Extract the (X, Y) coordinate from the center of the cell holding the provided text.  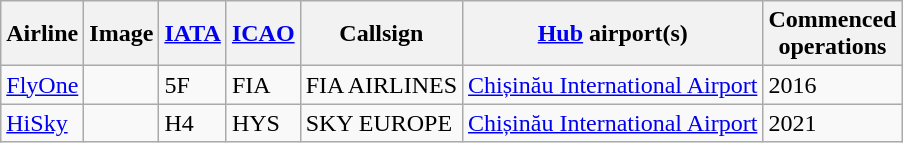
FIA (263, 85)
Commencedoperations (832, 34)
H4 (193, 123)
Hub airport(s) (613, 34)
HiSky (42, 123)
Airline (42, 34)
Image (122, 34)
ICAO (263, 34)
5F (193, 85)
FIA AIRLINES (381, 85)
2021 (832, 123)
Callsign (381, 34)
FlyOne (42, 85)
IATA (193, 34)
HYS (263, 123)
SKY EUROPE (381, 123)
2016 (832, 85)
